From the cell containing the given text, extract its center point as [X, Y] coordinate. 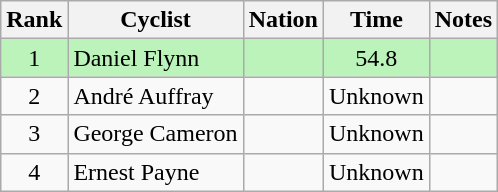
3 [34, 134]
André Auffray [156, 96]
Ernest Payne [156, 172]
Daniel Flynn [156, 58]
George Cameron [156, 134]
4 [34, 172]
Rank [34, 20]
54.8 [377, 58]
Nation [283, 20]
Notes [463, 20]
Cyclist [156, 20]
2 [34, 96]
1 [34, 58]
Time [377, 20]
